For the text-containing cell, return its midpoint in (x, y) coordinate format. 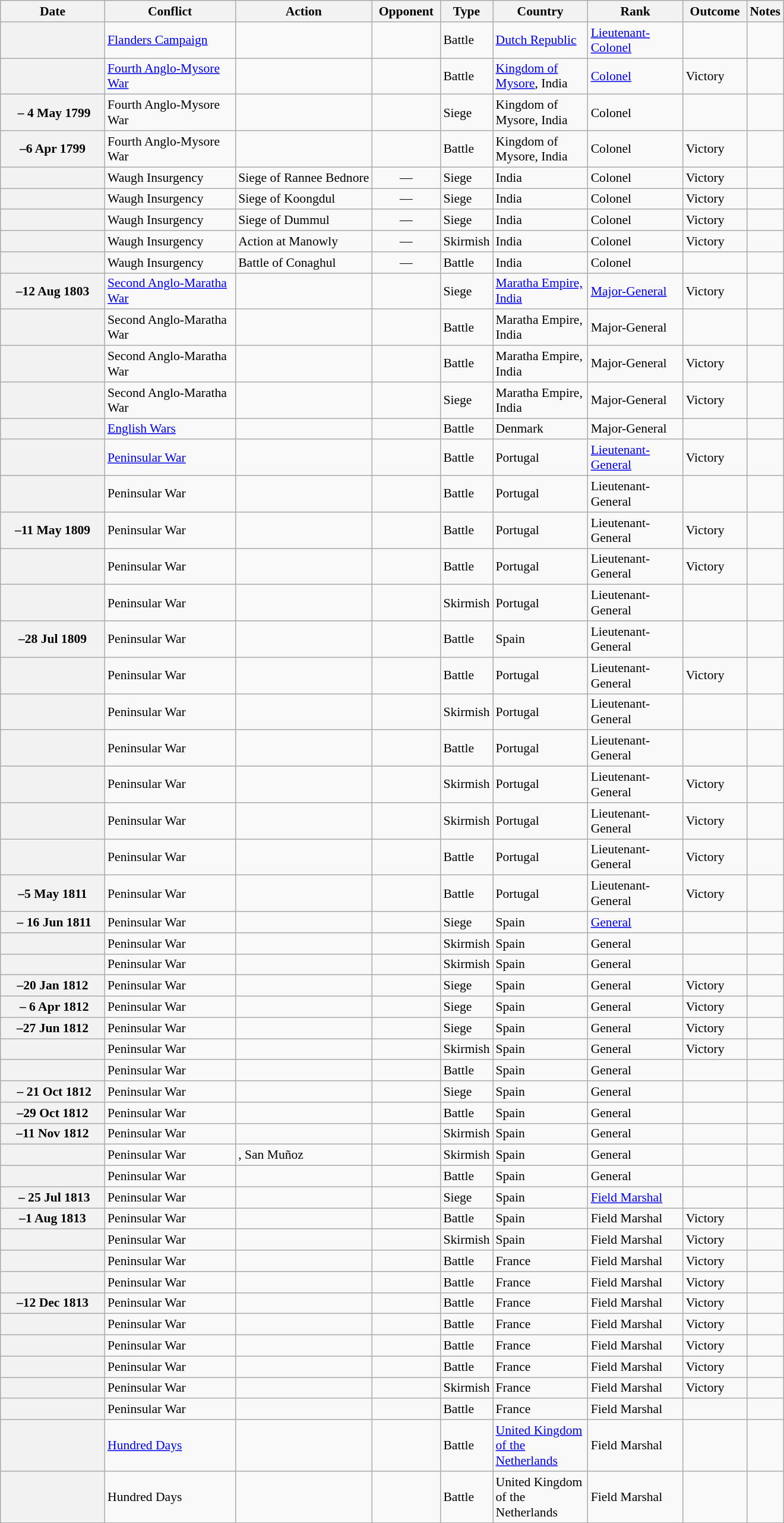
– 21 Oct 1812 (52, 1092)
–29 Oct 1812 (52, 1113)
Date (52, 11)
Rank (636, 11)
Outcome (715, 11)
Country (540, 11)
–1 Aug 1813 (52, 1219)
English Wars (170, 429)
–28 Jul 1809 (52, 639)
Denmark (540, 429)
Flanders Campaign (170, 40)
– 6 Apr 1812 (52, 1007)
Conflict (170, 11)
–12 Aug 1803 (52, 291)
– 4 May 1799 (52, 113)
Dutch Republic (540, 40)
–5 May 1811 (52, 894)
Notes (765, 11)
–20 Jan 1812 (52, 986)
–12 Dec 1813 (52, 1303)
Opponent (406, 11)
Type (466, 11)
Lieutenant-Colonel (636, 40)
Siege of Dummul (304, 220)
, San Muñoz (304, 1155)
Siege of Rannee Bednore (304, 178)
– 16 Jun 1811 (52, 922)
–11 May 1809 (52, 530)
–11 Nov 1812 (52, 1134)
Battle of Conaghul (304, 263)
Action (304, 11)
Siege of Koongdul (304, 199)
– 25 Jul 1813 (52, 1197)
–27 Jun 1812 (52, 1028)
–6 Apr 1799 (52, 149)
Action at Manowly (304, 241)
